Extract the [x, y] coordinate from the center of the cell holding the provided text.  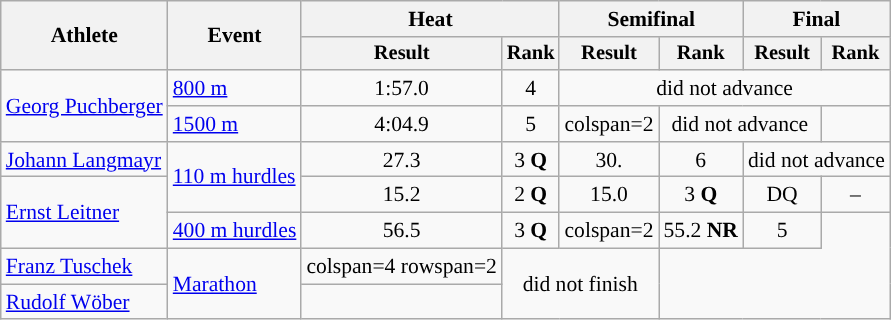
110 m hurdles [235, 178]
Athlete [84, 36]
Franz Tuschek [84, 267]
colspan=4 rowspan=2 [402, 267]
Georg Puchberger [84, 106]
55.2 NR [700, 231]
Johann Langmayr [84, 160]
Semifinal [651, 19]
30. [608, 160]
4:04.9 [402, 124]
Heat [430, 19]
56.5 [402, 231]
Ernst Leitner [84, 212]
– [856, 195]
15.2 [402, 195]
1:57.0 [402, 88]
2 Q [531, 195]
15.0 [608, 195]
Marathon [235, 284]
Final [816, 19]
1500 m [235, 124]
DQ [782, 195]
400 m hurdles [235, 231]
Event [235, 36]
6 [700, 160]
4 [531, 88]
27.3 [402, 160]
did not finish [580, 284]
Rudolf Wöber [84, 302]
800 m [235, 88]
